Determine the [X, Y] coordinate at the center of the cell enclosing the given text.  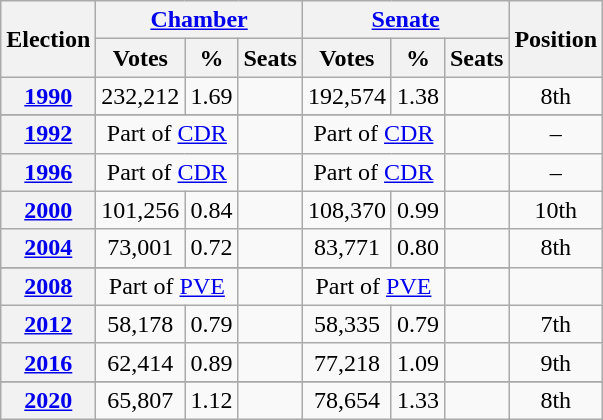
2004 [48, 248]
108,370 [346, 210]
1.12 [212, 400]
73,001 [140, 248]
1.33 [418, 400]
1996 [48, 172]
1990 [48, 96]
9th [556, 362]
7th [556, 324]
0.84 [212, 210]
65,807 [140, 400]
2020 [48, 400]
62,414 [140, 362]
1.38 [418, 96]
1.09 [418, 362]
78,654 [346, 400]
2012 [48, 324]
83,771 [346, 248]
0.72 [212, 248]
Position [556, 39]
2016 [48, 362]
77,218 [346, 362]
192,574 [346, 96]
1.69 [212, 96]
58,335 [346, 324]
2000 [48, 210]
101,256 [140, 210]
Election [48, 39]
2008 [48, 286]
0.80 [418, 248]
0.89 [212, 362]
232,212 [140, 96]
10th [556, 210]
1992 [48, 134]
Senate [406, 20]
Chamber [200, 20]
58,178 [140, 324]
0.99 [418, 210]
